For the text-containing cell, return its midpoint in [X, Y] coordinate format. 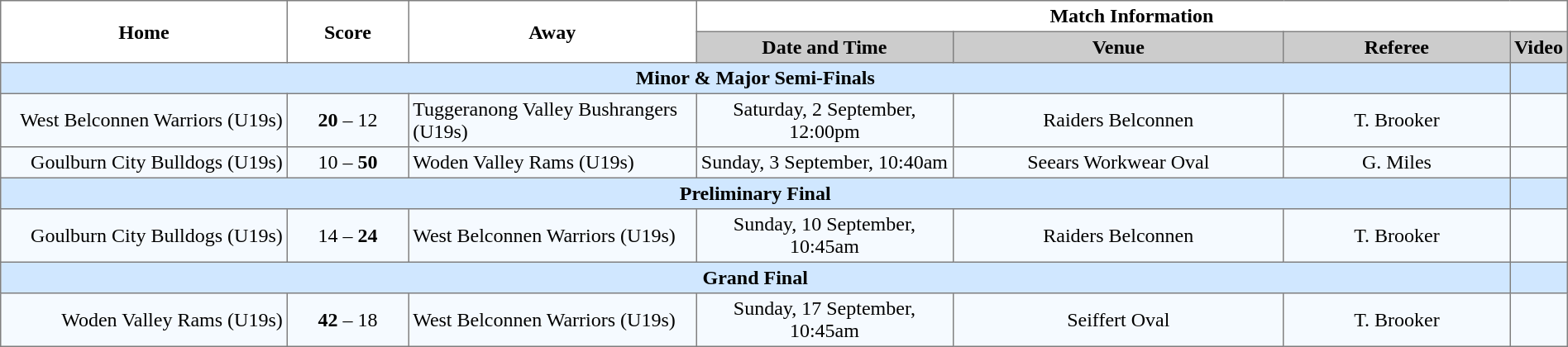
Sunday, 17 September, 10:45am [825, 320]
Grand Final [756, 278]
Tuggeranong Valley Bushrangers (U19s) [552, 120]
Referee [1396, 47]
Preliminary Final [756, 193]
42 – 18 [347, 320]
Sunday, 10 September, 10:45am [825, 235]
Sunday, 3 September, 10:40am [825, 163]
Match Information [1132, 17]
10 – 50 [347, 163]
20 – 12 [347, 120]
Video [1539, 47]
Away [552, 31]
Seiffert Oval [1118, 320]
Seears Workwear Oval [1118, 163]
G. Miles [1396, 163]
14 – 24 [347, 235]
Saturday, 2 September, 12:00pm [825, 120]
Home [144, 31]
Minor & Major Semi-Finals [756, 78]
Date and Time [825, 47]
Venue [1118, 47]
Score [347, 31]
